Scan for the cell matching the given text and deliver its (x, y) coordinate at center. 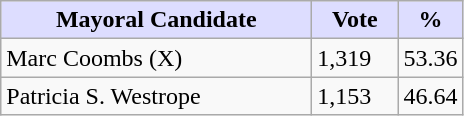
Patricia S. Westrope (156, 96)
1,153 (355, 96)
53.36 (430, 58)
Marc Coombs (X) (156, 58)
46.64 (430, 96)
% (430, 20)
Vote (355, 20)
Mayoral Candidate (156, 20)
1,319 (355, 58)
